Provide the (X, Y) coordinate of the cell's center where the given text is located.  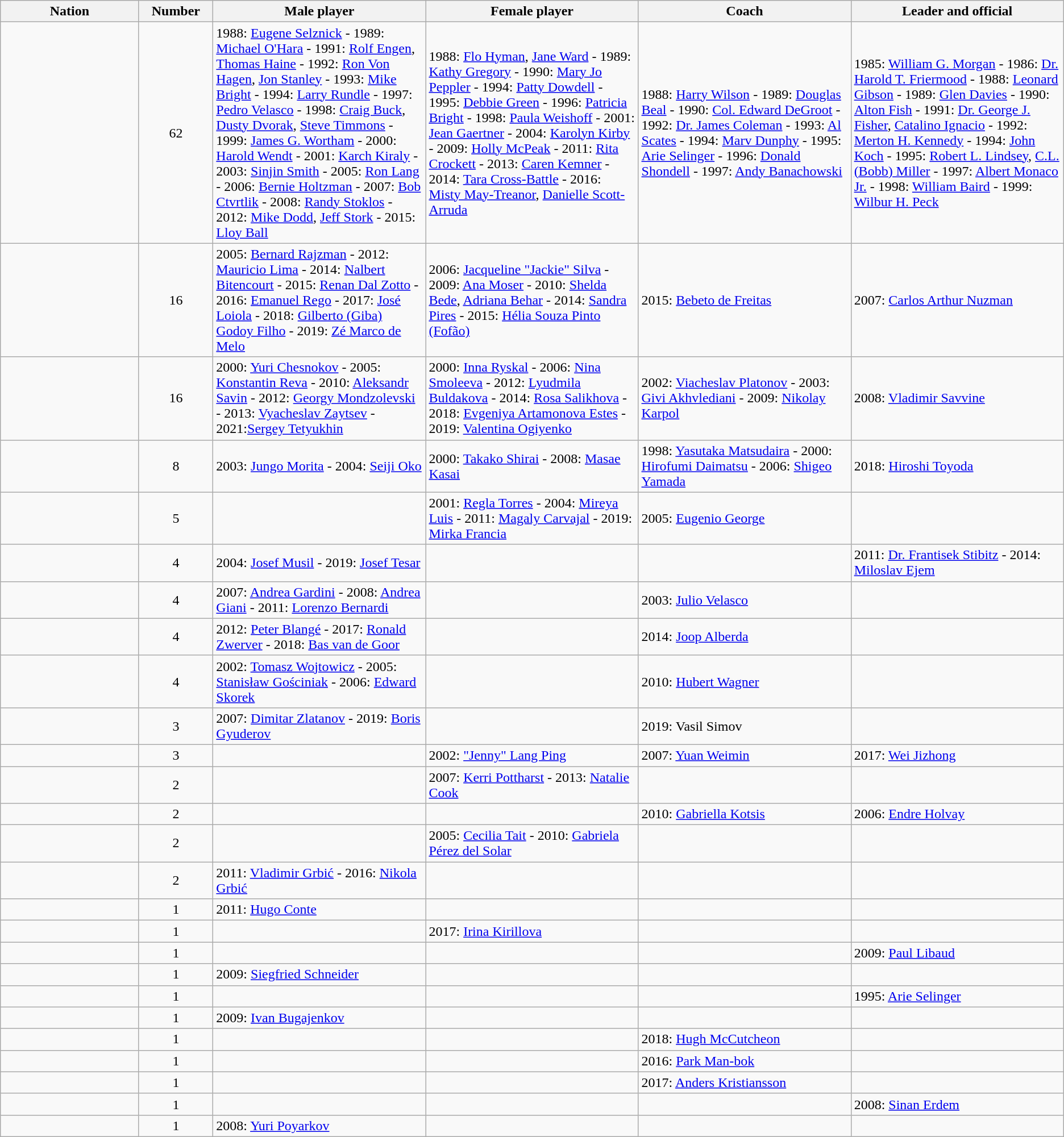
2019: Vasil Simov (745, 726)
2010: Hubert Wagner (745, 681)
2018: Hugh McCutcheon (745, 1039)
2017: Irina Kirillova (532, 931)
2002: "Jenny" Lang Ping (532, 755)
1998: Yasutaka Matsudaira - 2000: Hirofumi Daimatsu - 2006: Shigeo Yamada (745, 466)
Male player (319, 11)
2014: Joop Alberda (745, 636)
2012: Peter Blangé - 2017: Ronald Zwerver - 2018: Bas van de Goor (319, 636)
2007: Kerri Pottharst - 2013: Natalie Cook (532, 784)
2003: Julio Velasco (745, 600)
Leader and official (957, 11)
2000: Takako Shirai - 2008: Masae Kasai (532, 466)
2009: Paul Libaud (957, 953)
Coach (745, 11)
8 (176, 466)
2008: Vladimir Savvine (957, 398)
2008: Yuri Poyarkov (319, 1126)
5 (176, 518)
2001: Regla Torres - 2004: Mireya Luis - 2011: Magaly Carvajal - 2019: Mirka Francia (532, 518)
2011: Vladimir Grbić - 2016: Nikola Grbić (319, 881)
Nation (69, 11)
1995: Arie Selinger (957, 996)
Number (176, 11)
2008: Sinan Erdem (957, 1104)
Female player (532, 11)
2003: Jungo Morita - 2004: Seiji Oko (319, 466)
2011: Dr. Frantisek Stibitz - 2014: Miloslav Ejem (957, 563)
2006: Endre Holvay (957, 814)
2009: Siegfried Schneider (319, 974)
2018: Hiroshi Toyoda (957, 466)
2005: Cecilia Tait - 2010: Gabriela Pérez del Solar (532, 843)
2017: Anders Kristiansson (745, 1082)
2007: Andrea Gardini - 2008: Andrea Giani - 2011: Lorenzo Bernardi (319, 600)
2000: Yuri Chesnokov - 2005: Konstantin Reva - 2010: Aleksandr Savin - 2012: Georgy Mondzolevski - 2013: Vyacheslav Zaytsev - 2021:Sergey Tetyukhin (319, 398)
2007: Dimitar Zlatanov - 2019: Boris Gyuderov (319, 726)
2005: Eugenio George (745, 518)
62 (176, 133)
2011: Hugo Conte (319, 910)
2009: Ivan Bugajenkov (319, 1018)
2007: Carlos Arthur Nuzman (957, 300)
2010: Gabriella Kotsis (745, 814)
2016: Park Man-bok (745, 1061)
2006: Jacqueline "Jackie" Silva - 2009: Ana Moser - 2010: Shelda Bede, Adriana Behar - 2014: Sandra Pires - 2015: Hélia Souza Pinto (Fofão) (532, 300)
2015: Bebeto de Freitas (745, 300)
2002: Viacheslav Platonov - 2003: Givi Akhvlediani - 2009: Nikolay Karpol (745, 398)
2007: Yuan Weimin (745, 755)
2004: Josef Musil - 2019: Josef Tesar (319, 563)
2002: Tomasz Wojtowicz - 2005: Stanisław Gościniak - 2006: Edward Skorek (319, 681)
2017: Wei Jizhong (957, 755)
